Capture the cell that displays the provided text and extract its (X, Y) central coordinate. 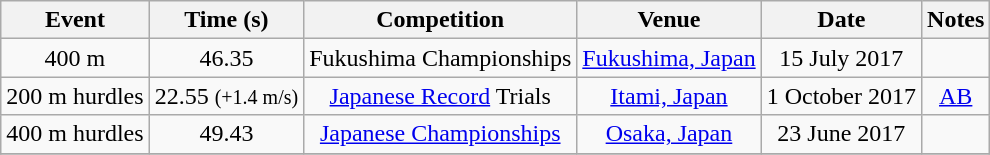
49.43 (226, 134)
46.35 (226, 58)
Notes (956, 20)
400 m (75, 58)
Time (s) (226, 20)
23 June 2017 (841, 134)
Japanese Championships (440, 134)
400 m hurdles (75, 134)
1 October 2017 (841, 96)
Competition (440, 20)
200 m hurdles (75, 96)
22.55 (+1.4 m/s) (226, 96)
Itami, Japan (669, 96)
Venue (669, 20)
Fukushima, Japan (669, 58)
Fukushima Championships (440, 58)
Japanese Record Trials (440, 96)
Date (841, 20)
Event (75, 20)
AB (956, 96)
Osaka, Japan (669, 134)
15 July 2017 (841, 58)
